Find where the given text appears and provide that cell's center as [x, y] coordinate. 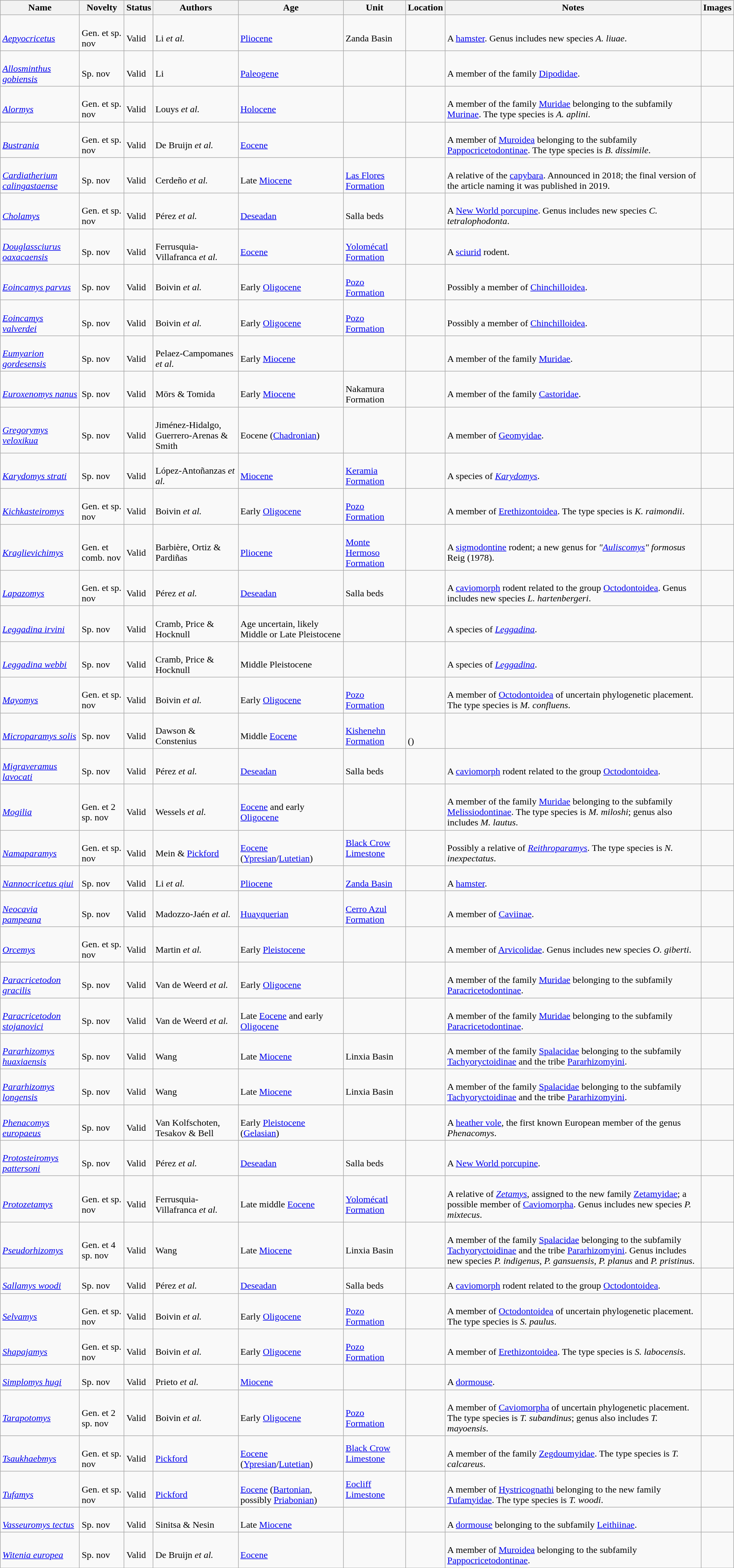
Migraveramus lavocati [40, 766]
Phenacomys europaeus [40, 1123]
Location [425, 8]
Cerro Azul Formation [375, 909]
A member of Octodontoidea of uncertain phylogenetic placement. The type species is M. confluens. [573, 695]
Orcemys [40, 944]
Monte Hermoso Formation [375, 547]
Early Pleistocene [291, 944]
Allosminthus gobiensis [40, 68]
Witenia europea [40, 1550]
Vasseuromys tectus [40, 1519]
Age uncertain, likely Middle or Late Pleistocene [291, 624]
Cerdeño et al. [196, 175]
Cholamys [40, 211]
A sciurid rodent. [573, 246]
Douglassciurus oaxacaensis [40, 246]
A species of Karydomys. [573, 471]
A member of Caviinae. [573, 909]
Euroxenomys nanus [40, 389]
A hamster. [573, 878]
Keramia Formation [375, 471]
López-Antoñanzas et al. [196, 471]
Bustrania [40, 140]
A New World porcupine. [573, 1158]
A hamster. Genus includes new species A. liuae. [573, 33]
Eocene (Chadronian) [291, 430]
A caviomorph rodent related to the group Octodontoidea. Genus includes new species L. hartenbergeri. [573, 588]
Namaparamys [40, 848]
Barbière, Ortiz & Pardiñas [196, 547]
Alormys [40, 104]
Images [717, 8]
Mayomys [40, 695]
A sigmodontine rodent; a new genus for "Auliscomys" formosus Reig (1978). [573, 547]
Kraglievichimys [40, 547]
A member of Erethizontoidea. The type species is S. labocensis. [573, 1347]
Nakamura Formation [375, 389]
Simplomys hugi [40, 1377]
Eocliff Limestone [375, 1489]
Eocene and early Oligocene [291, 807]
Mörs & Tomida [196, 389]
Pararhizomys longensis [40, 1087]
Protozetamys [40, 1199]
Gen. et 4 sp. nov [101, 1245]
Sallamys woodi [40, 1281]
Eoincamys parvus [40, 282]
Pelaez-Campomanes et al. [196, 353]
Madozzo-Jaén et al. [196, 909]
Mogilia [40, 807]
Karydomys strati [40, 471]
Kishenehn Formation [375, 731]
A dormouse belonging to the subfamily Leithiinae. [573, 1519]
Gregorymys veloxikua [40, 430]
Neocavia pampeana [40, 909]
Age [291, 8]
A New World porcupine. Genus includes new species C. tetralophodonta. [573, 211]
Possibly a relative of Reithroparamys. The type species is N. inexpectatus. [573, 848]
Tufamys [40, 1489]
Novelty [101, 8]
Paleogene [291, 68]
A member of the family Muridae belonging to the subfamily Melissiodontinae. The type species is M. miloshi; genus also includes M. lautus. [573, 807]
Middle Pleistocene [291, 659]
Pseudorhizomys [40, 1245]
A relative of the capybara. Announced in 2018; the final version of the article naming it was published in 2019. [573, 175]
Sinitsa & Nesin [196, 1519]
Gen. et comb. nov [101, 547]
Leggadina irvini [40, 624]
A member of the family Castoridae. [573, 389]
() [425, 731]
Aepyocricetus [40, 33]
Jiménez-Hidalgo, Guerrero-Arenas & Smith [196, 430]
A member of Erethizontoidea. The type species is K. raimondii. [573, 507]
Shapajamys [40, 1347]
Dawson & Constenius [196, 731]
Nannocricetus qiui [40, 878]
Lapazomys [40, 588]
Notes [573, 8]
Martin et al. [196, 944]
Huayquerian [291, 909]
Tarapotomys [40, 1412]
Eocene (Bartonian, possibly Priabonian) [291, 1489]
A dormouse. [573, 1377]
Kichkasteiromys [40, 507]
Late middle Eocene [291, 1199]
A member of the family Zegdoumyidae. The type species is T. calcareus. [573, 1453]
Mein & Pickford [196, 848]
Eumyarion gordesensis [40, 353]
A heather vole, the first known European member of the genus Phenacomys. [573, 1123]
Las Flores Formation [375, 175]
Cardiatherium calingastaense [40, 175]
Authors [196, 8]
A member of Muroidea belonging to the subfamily Pappocricetodontinae. The type species is B. dissimile. [573, 140]
A member of Octodontoidea of uncertain phylogenetic placement. The type species is S. paulus. [573, 1311]
Name [40, 8]
Prieto et al. [196, 1377]
A member of Hystricognathi belonging to the new family Tufamyidae. The type species is T. woodi. [573, 1489]
A member of the family Muridae. [573, 353]
A member of Geomyidae. [573, 430]
Li [196, 68]
Van Kolfschoten, Tesakov & Bell [196, 1123]
A member of Caviomorpha of uncertain phylogenetic placement. The type species is T. subandinus; genus also includes T. mayoensis. [573, 1412]
A member of Arvicolidae. Genus includes new species O. giberti. [573, 944]
Paracricetodon gracilis [40, 980]
Wessels et al. [196, 807]
A relative of Zetamys, assigned to the new family Zetamyidae; a possible member of Caviomorpha. Genus includes new species P. mixtecus. [573, 1199]
Early Pleistocene (Gelasian) [291, 1123]
Late Eocene and early Oligocene [291, 1015]
Pararhizomys huaxiaensis [40, 1051]
Holocene [291, 104]
Louys et al. [196, 104]
Status [139, 8]
Microparamys solis [40, 731]
A member of the family Muridae belonging to the subfamily Murinae. The type species is A. aplini. [573, 104]
A member of the family Dipodidae. [573, 68]
Middle Eocene [291, 731]
A member of Muroidea belonging to the subfamily Pappocricetodontinae. [573, 1550]
Leggadina webbi [40, 659]
Paracricetodon stojanovici [40, 1015]
Eoincamys valverdei [40, 318]
Selvamys [40, 1311]
Tsaukhaebmys [40, 1453]
Protosteiromys pattersoni [40, 1158]
Unit [375, 8]
